Find where the given text appears and provide that cell's center as (X, Y) coordinate. 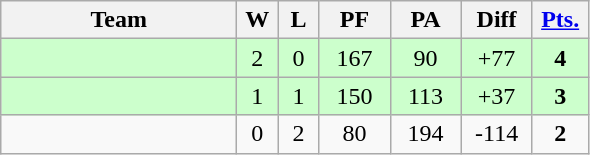
PA (426, 20)
194 (426, 134)
L (298, 20)
113 (426, 96)
-114 (496, 134)
+77 (496, 58)
167 (354, 58)
90 (426, 58)
+37 (496, 96)
3 (560, 96)
150 (354, 96)
Team (119, 20)
80 (354, 134)
PF (354, 20)
W (258, 20)
Diff (496, 20)
4 (560, 58)
Pts. (560, 20)
